Determine the (x, y) coordinate at the center of the cell enclosing the given text.  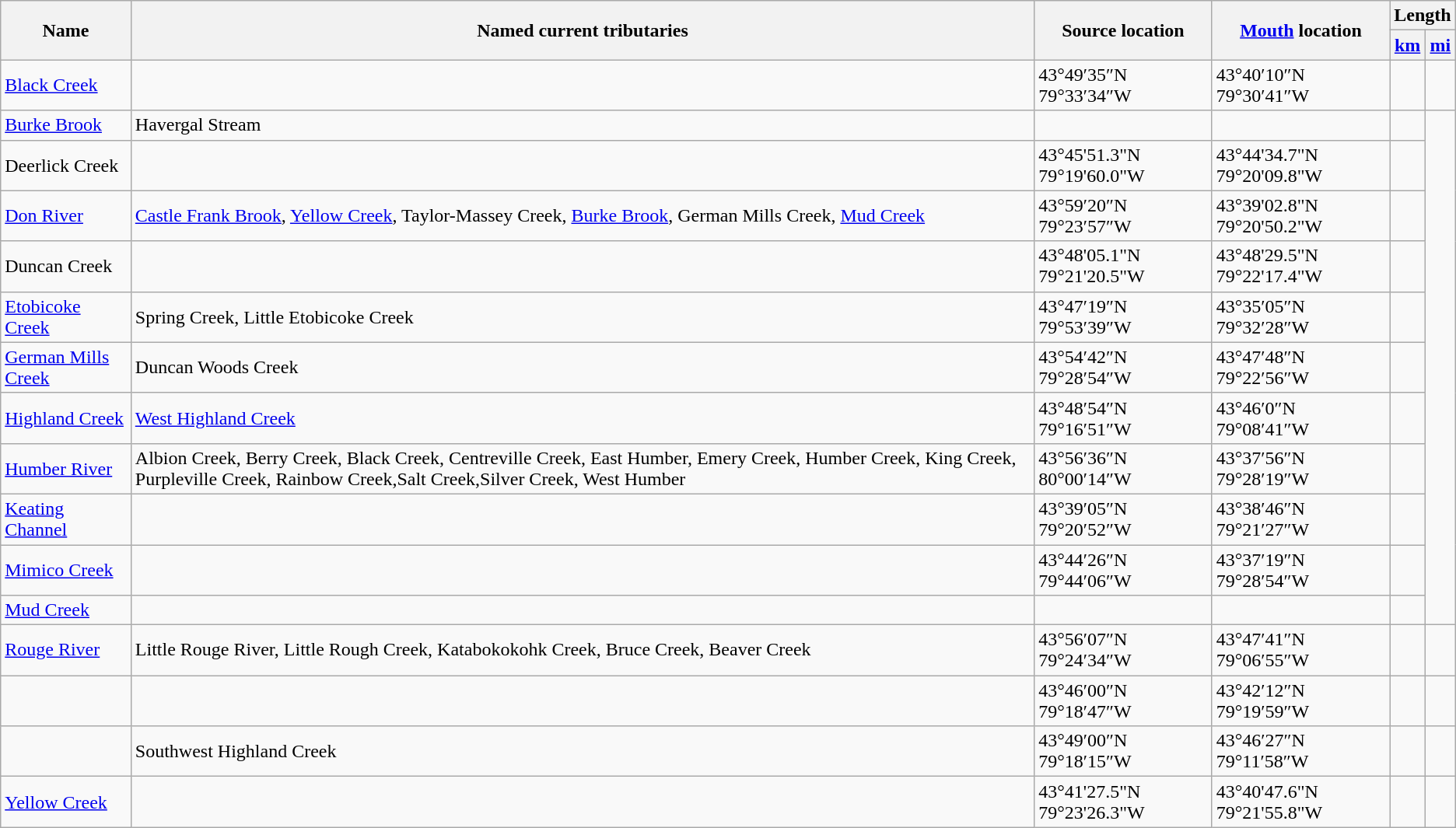
Mimico Creek (66, 569)
West Highland Creek (582, 418)
Highland Creek (66, 418)
43°38′46″N 79°21′27″W (1300, 519)
mi (1440, 45)
Name (66, 30)
Deerlick Creek (66, 165)
Black Creek (66, 86)
43°47′41″N 79°06′55″W (1300, 650)
Rouge River (66, 650)
43°48′54″N 79°16′51″W (1123, 418)
43°40'47.6"N 79°21'55.8"W (1300, 802)
43°54′42″N 79°28′54″W (1123, 367)
43°39′05″N 79°20′52″W (1123, 519)
Source location (1123, 30)
43°56′36″N 80°00′14″W (1123, 468)
43°40′10″N 79°30′41″W (1300, 86)
43°37′19″N 79°28′54″W (1300, 569)
km (1408, 45)
43°35′05″N 79°32′28″W (1300, 317)
Castle Frank Brook, Yellow Creek, Taylor-Massey Creek, Burke Brook, German Mills Creek, Mud Creek (582, 216)
43°41'27.5"N 79°23'26.3"W (1123, 802)
43°42′12″N 79°19′59″W (1300, 701)
43°39'02.8"N 79°20'50.2"W (1300, 216)
43°49′35″N 79°33′34″W (1123, 86)
43°44'34.7"N 79°20'09.8"W (1300, 165)
43°47′19″N 79°53′39″W (1123, 317)
Havergal Stream (582, 125)
Duncan Woods Creek (582, 367)
Don River (66, 216)
Burke Brook (66, 125)
43°46′27″N 79°11′58″W (1300, 751)
Duncan Creek (66, 266)
German Mills Creek (66, 367)
43°48'29.5"N 79°22'17.4"W (1300, 266)
Little Rouge River, Little Rough Creek, Katabokokohk Creek, Bruce Creek, Beaver Creek (582, 650)
43°44′26″N 79°44′06″W (1123, 569)
Southwest Highland Creek (582, 751)
Mouth location (1300, 30)
43°37′56″N 79°28′19″W (1300, 468)
43°46′00″N 79°18′47″W (1123, 701)
43°56′07″N 79°24′34″W (1123, 650)
43°45'51.3"N 79°19'60.0"W (1123, 165)
Spring Creek, Little Etobicoke Creek (582, 317)
Mud Creek (66, 610)
43°48'05.1"N 79°21'20.5"W (1123, 266)
Yellow Creek (66, 802)
Named current tributaries (582, 30)
Length (1423, 16)
Keating Channel (66, 519)
43°59′20″N 79°23′57″W (1123, 216)
43°46′0″N 79°08′41″W (1300, 418)
43°49′00″N 79°18′15″W (1123, 751)
Humber River (66, 468)
Etobicoke Creek (66, 317)
43°47′48″N 79°22′56″W (1300, 367)
